Extract the [x, y] coordinate from the center of the cell holding the provided text.  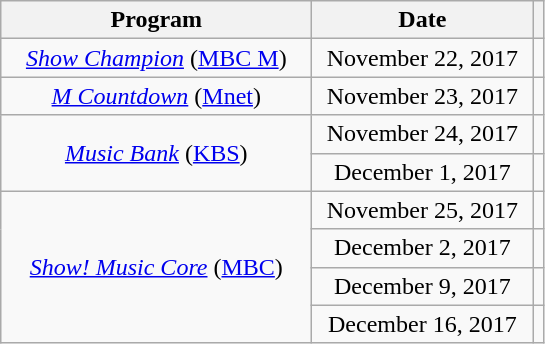
Show Champion (MBC M) [156, 58]
Date [422, 20]
M Countdown (Mnet) [156, 96]
November 22, 2017 [422, 58]
Music Bank (KBS) [156, 153]
December 1, 2017 [422, 172]
November 23, 2017 [422, 96]
November 24, 2017 [422, 134]
Show! Music Core (MBC) [156, 267]
December 9, 2017 [422, 286]
December 16, 2017 [422, 324]
Program [156, 20]
December 2, 2017 [422, 248]
November 25, 2017 [422, 210]
